Return the [X, Y] coordinate for the center point of the cell that contains the specified text.  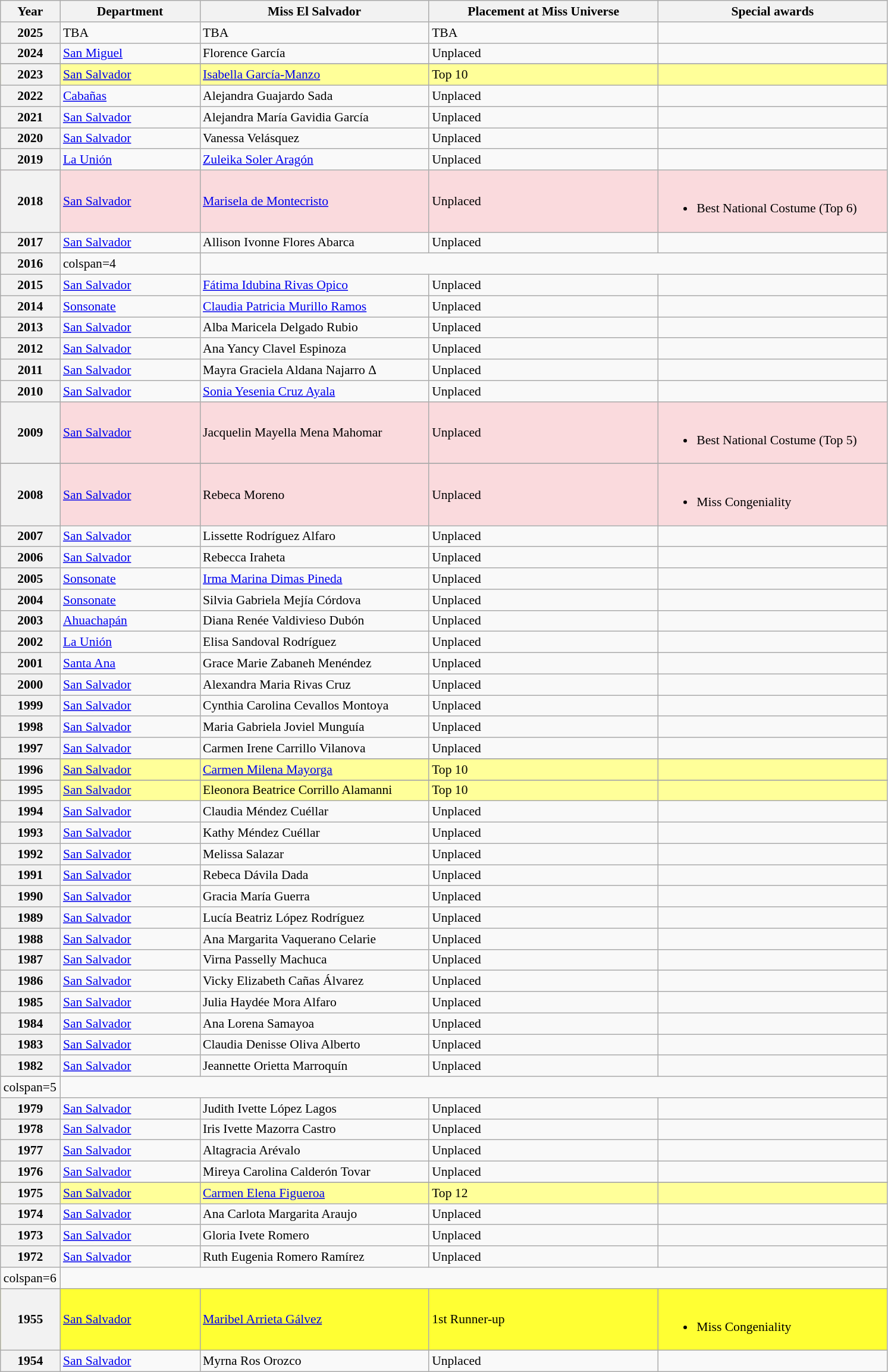
Cabañas [130, 96]
Maria Gabriela Joviel Munguía [314, 727]
1997 [30, 748]
2010 [30, 391]
Marisela de Montecristo [314, 201]
1979 [30, 1109]
1st Runner-up [544, 1320]
2009 [30, 432]
Lissette Rodríguez Alfaro [314, 536]
Rebeca Moreno [314, 495]
2013 [30, 328]
1992 [30, 854]
Carmen Irene Carrillo Vilanova [314, 748]
Placement at Miss Universe [544, 11]
1984 [30, 1023]
Alejandra María Gavidia García [314, 117]
Grace Marie Zabaneh Menéndez [314, 664]
Ana Lorena Samayoa [314, 1023]
1974 [30, 1214]
2023 [30, 75]
Year [30, 11]
Gracia María Guerra [314, 897]
Sonia Yesenia Cruz Ayala [314, 391]
1978 [30, 1130]
2011 [30, 370]
2015 [30, 285]
2001 [30, 664]
Vicky Elizabeth Cañas Álvarez [314, 981]
Altagracia Arévalo [314, 1151]
Ana Carlota Margarita Araujo [314, 1214]
Florence García [314, 54]
Silvia Gabriela Mejía Córdova [314, 600]
Claudia Méndez Cuéllar [314, 812]
Carmen Milena Mayorga [314, 770]
Kathy Méndez Cuéllar [314, 833]
1975 [30, 1193]
Iris Ivette Mazorra Castro [314, 1130]
Eleonora Beatrice Corrillo Alamanni [314, 791]
Department [130, 11]
Top 12 [544, 1193]
2014 [30, 306]
Miss El Salvador [314, 11]
Claudia Patricia Murillo Ramos [314, 306]
Rebecca Iraheta [314, 558]
Mireya Carolina Calderón Tovar [314, 1172]
Fátima Idubina Rivas Opico [314, 285]
Diana Renée Valdivieso Dubón [314, 621]
Julia Haydée Mora Alfaro [314, 1003]
1988 [30, 939]
Myrna Ros Orozco [314, 1361]
Mayra Graciela Aldana Najarro ∆ [314, 370]
1991 [30, 875]
2012 [30, 349]
1986 [30, 981]
Judith Ivette López Lagos [314, 1109]
1977 [30, 1151]
1998 [30, 727]
2004 [30, 600]
2006 [30, 558]
2018 [30, 201]
2020 [30, 139]
colspan=6 [30, 1278]
Gloria Ivete Romero [314, 1236]
1976 [30, 1172]
2025 [30, 33]
2005 [30, 579]
Claudia Denisse Oliva Alberto [314, 1045]
1995 [30, 791]
1993 [30, 833]
2007 [30, 536]
1999 [30, 706]
1955 [30, 1320]
Carmen Elena Figueroa [314, 1193]
1996 [30, 770]
1990 [30, 897]
1987 [30, 960]
1954 [30, 1361]
San Miguel [130, 54]
Cynthia Carolina Cevallos Montoya [314, 706]
Jeannette Orietta Marroquín [314, 1066]
2003 [30, 621]
colspan=5 [30, 1087]
Elisa Sandoval Rodríguez [314, 642]
Vanessa Velásquez [314, 139]
2002 [30, 642]
Santa Ana [130, 664]
1994 [30, 812]
Rebeca Dávila Dada [314, 875]
Zuleika Soler Aragón [314, 160]
Ahuachapán [130, 621]
Jacquelin Mayella Mena Mahomar [314, 432]
Best National Costume (Top 5) [772, 432]
Alba Maricela Delgado Rubio [314, 328]
2016 [30, 264]
colspan=4 [130, 264]
Ana Margarita Vaquerano Celarie [314, 939]
2000 [30, 685]
Ana Yancy Clavel Espinoza [314, 349]
2008 [30, 495]
Best National Costume (Top 6) [772, 201]
Irma Marina Dimas Pineda [314, 579]
Alejandra Guajardo Sada [314, 96]
1973 [30, 1236]
Lucía Beatriz López Rodríguez [314, 918]
2017 [30, 243]
Allison Ivonne Flores Abarca [314, 243]
1983 [30, 1045]
1982 [30, 1066]
1989 [30, 918]
2024 [30, 54]
2019 [30, 160]
1985 [30, 1003]
1972 [30, 1257]
Isabella García-Manzo [314, 75]
Special awards [772, 11]
2022 [30, 96]
2021 [30, 117]
Virna Passelly Machuca [314, 960]
Alexandra Maria Rivas Cruz [314, 685]
Melissa Salazar [314, 854]
Ruth Eugenia Romero Ramírez [314, 1257]
Maribel Arrieta Gálvez [314, 1320]
